Capture the cell that displays the provided text and extract its [X, Y] central coordinate. 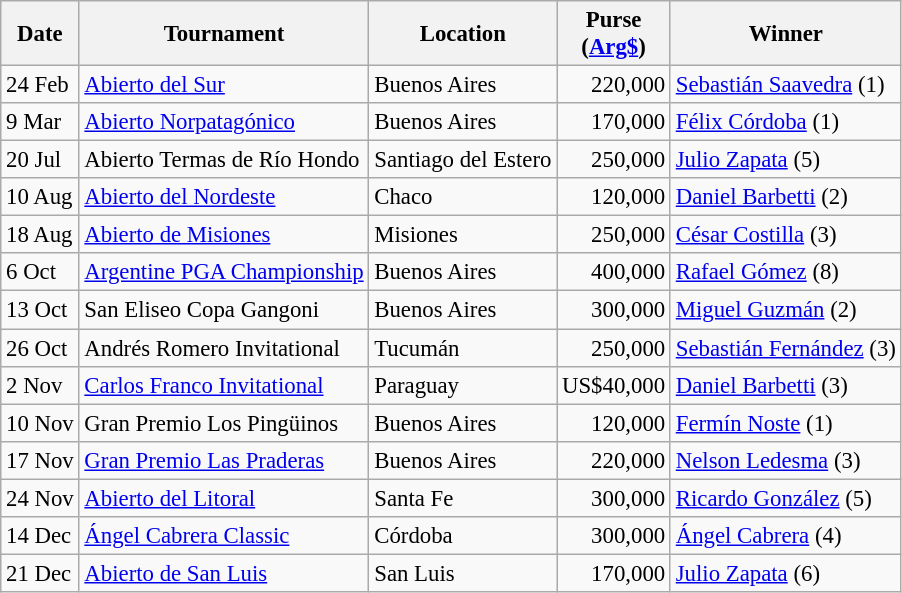
26 Oct [40, 348]
US$40,000 [614, 385]
Argentine PGA Championship [224, 273]
Córdoba [463, 536]
Gran Premio Los Pingüinos [224, 423]
San Eliseo Copa Gangoni [224, 310]
13 Oct [40, 310]
2 Nov [40, 385]
Julio Zapata (6) [786, 573]
Miguel Guzmán (2) [786, 310]
Ricardo González (5) [786, 498]
Abierto de San Luis [224, 573]
18 Aug [40, 235]
Daniel Barbetti (2) [786, 197]
Ángel Cabrera Classic [224, 536]
24 Nov [40, 498]
Ángel Cabrera (4) [786, 536]
20 Jul [40, 160]
Carlos Franco Invitational [224, 385]
César Costilla (3) [786, 235]
Félix Córdoba (1) [786, 122]
10 Aug [40, 197]
Abierto del Sur [224, 85]
Gran Premio Las Praderas [224, 460]
Tournament [224, 34]
San Luis [463, 573]
Abierto de Misiones [224, 235]
14 Dec [40, 536]
21 Dec [40, 573]
17 Nov [40, 460]
10 Nov [40, 423]
Abierto del Litoral [224, 498]
Sebastián Saavedra (1) [786, 85]
Date [40, 34]
Rafael Gómez (8) [786, 273]
9 Mar [40, 122]
Misiones [463, 235]
Andrés Romero Invitational [224, 348]
Paraguay [463, 385]
Location [463, 34]
Tucumán [463, 348]
Chaco [463, 197]
Abierto del Nordeste [224, 197]
Abierto Norpatagónico [224, 122]
Julio Zapata (5) [786, 160]
400,000 [614, 273]
Sebastián Fernández (3) [786, 348]
Fermín Noste (1) [786, 423]
Abierto Termas de Río Hondo [224, 160]
24 Feb [40, 85]
6 Oct [40, 273]
Purse(Arg$) [614, 34]
Winner [786, 34]
Santa Fe [463, 498]
Nelson Ledesma (3) [786, 460]
Santiago del Estero [463, 160]
Daniel Barbetti (3) [786, 385]
